Extract the (x, y) coordinate from the center of the cell holding the provided text.  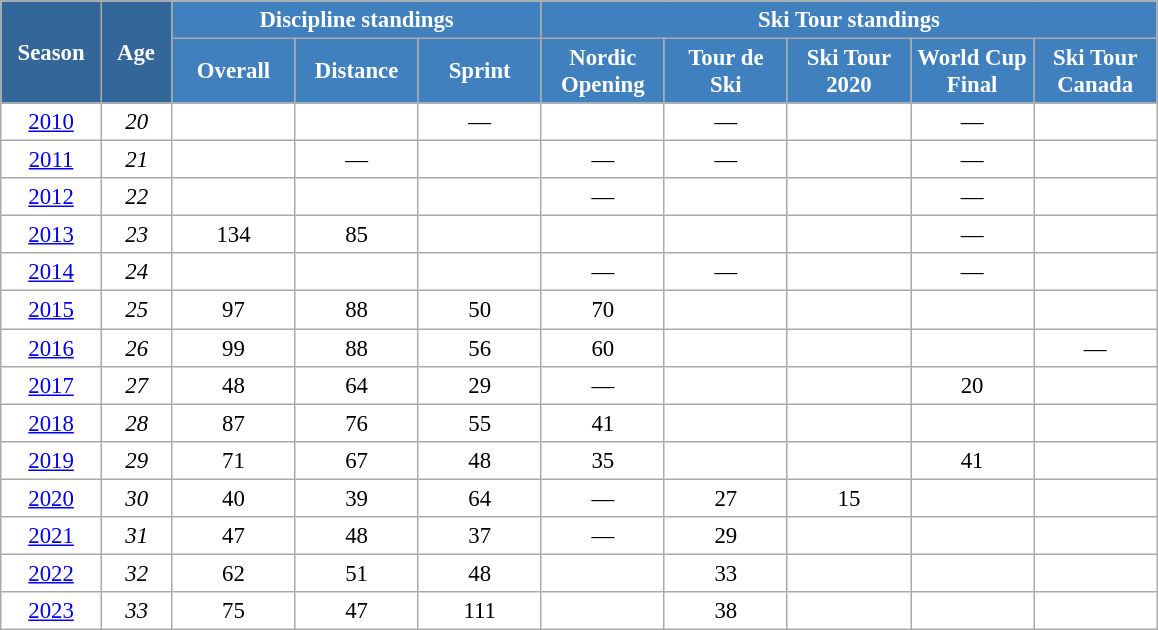
2019 (52, 460)
25 (136, 310)
2021 (52, 536)
2015 (52, 310)
40 (234, 498)
31 (136, 536)
56 (480, 348)
38 (726, 611)
30 (136, 498)
71 (234, 460)
97 (234, 310)
2022 (52, 573)
23 (136, 235)
2014 (52, 273)
Age (136, 52)
Season (52, 52)
Overall (234, 72)
NordicOpening (602, 72)
Sprint (480, 72)
2010 (52, 122)
35 (602, 460)
2011 (52, 160)
Ski Tour standings (848, 20)
87 (234, 423)
134 (234, 235)
Discipline standings (356, 20)
32 (136, 573)
60 (602, 348)
26 (136, 348)
50 (480, 310)
99 (234, 348)
Tour deSki (726, 72)
Ski TourCanada (1096, 72)
111 (480, 611)
62 (234, 573)
2023 (52, 611)
2020 (52, 498)
28 (136, 423)
85 (356, 235)
2016 (52, 348)
51 (356, 573)
24 (136, 273)
2013 (52, 235)
2012 (52, 197)
Distance (356, 72)
37 (480, 536)
67 (356, 460)
75 (234, 611)
2018 (52, 423)
55 (480, 423)
76 (356, 423)
70 (602, 310)
21 (136, 160)
39 (356, 498)
22 (136, 197)
Ski Tour2020 (848, 72)
15 (848, 498)
2017 (52, 385)
World CupFinal (972, 72)
